Pinpoint the cell where the given text exists, returning its [X, Y] midpoint coordinate. 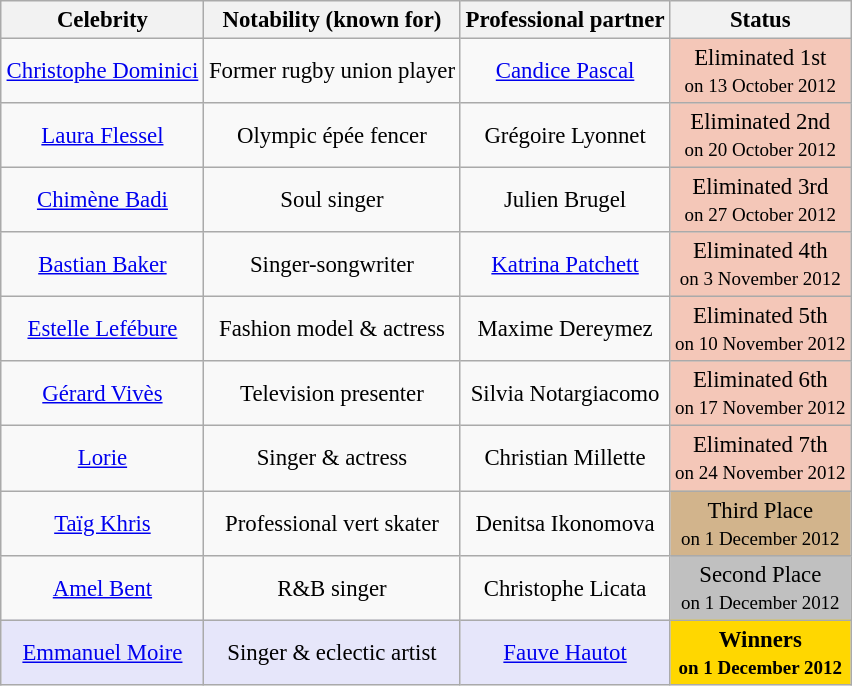
Lorie [102, 458]
Maxime Dereymez [565, 330]
Television presenter [332, 394]
Professional vert skater [332, 522]
Singer-songwriter [332, 264]
Amel Bent [102, 588]
Olympic épée fencer [332, 136]
Bastian Baker [102, 264]
Chimène Badi [102, 200]
Taïg Khris [102, 522]
Winnerson 1 December 2012 [760, 652]
Katrina Patchett [565, 264]
Fashion model & actress [332, 330]
Third Placeon 1 December 2012 [760, 522]
Eliminated 2ndon 20 October 2012 [760, 136]
Eliminated 3rdon 27 October 2012 [760, 200]
Christian Millette [565, 458]
Gérard Vivès [102, 394]
Singer & eclectic artist [332, 652]
Estelle Lefébure [102, 330]
Silvia Notargiacomo [565, 394]
Professional partner [565, 20]
Emmanuel Moire [102, 652]
Status [760, 20]
Notability (known for) [332, 20]
Christophe Licata [565, 588]
Candice Pascal [565, 70]
Julien Brugel [565, 200]
Eliminated 6thon 17 November 2012 [760, 394]
Former rugby union player [332, 70]
Eliminated 5thon 10 November 2012 [760, 330]
Second Placeon 1 December 2012 [760, 588]
Eliminated 4thon 3 November 2012 [760, 264]
Denitsa Ikonomova [565, 522]
Eliminated 7thon 24 November 2012 [760, 458]
R&B singer [332, 588]
Laura Flessel [102, 136]
Fauve Hautot [565, 652]
Singer & actress [332, 458]
Eliminated 1ston 13 October 2012 [760, 70]
Christophe Dominici [102, 70]
Celebrity [102, 20]
Grégoire Lyonnet [565, 136]
Soul singer [332, 200]
